Identify which cell holds the provided text, then report its [x, y] central coordinate. 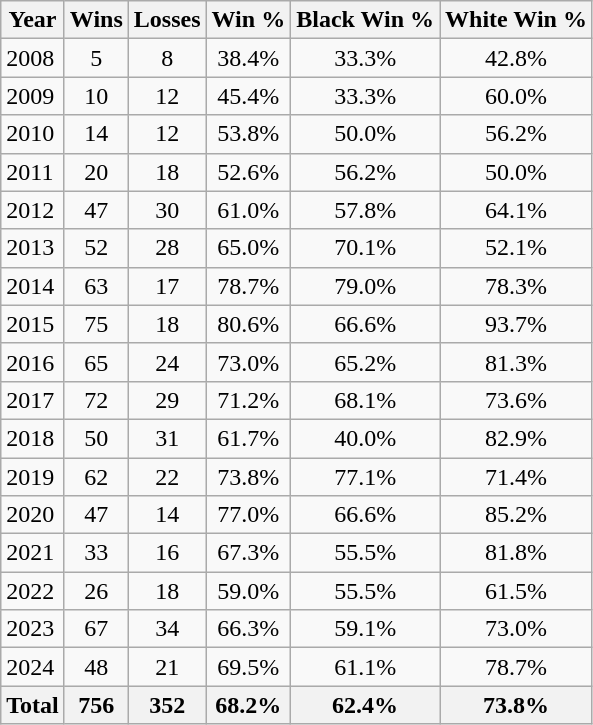
59.0% [248, 591]
62.4% [366, 705]
31 [167, 438]
80.6% [248, 324]
79.0% [366, 286]
67.3% [248, 553]
20 [96, 172]
81.8% [516, 553]
2023 [33, 629]
65 [96, 362]
Total [33, 705]
2016 [33, 362]
21 [167, 667]
59.1% [366, 629]
65.0% [248, 248]
Losses [167, 20]
57.8% [366, 210]
5 [96, 58]
22 [167, 477]
53.8% [248, 134]
Black Win % [366, 20]
61.1% [366, 667]
72 [96, 400]
85.2% [516, 515]
66.3% [248, 629]
81.3% [516, 362]
2020 [33, 515]
24 [167, 362]
2008 [33, 58]
2019 [33, 477]
69.5% [248, 667]
68.1% [366, 400]
2012 [33, 210]
70.1% [366, 248]
61.0% [248, 210]
40.0% [366, 438]
60.0% [516, 96]
17 [167, 286]
2018 [33, 438]
64.1% [516, 210]
52 [96, 248]
61.7% [248, 438]
42.8% [516, 58]
93.7% [516, 324]
63 [96, 286]
352 [167, 705]
52.1% [516, 248]
75 [96, 324]
2010 [33, 134]
10 [96, 96]
77.1% [366, 477]
34 [167, 629]
756 [96, 705]
2017 [33, 400]
2015 [33, 324]
48 [96, 667]
52.6% [248, 172]
2011 [33, 172]
38.4% [248, 58]
2013 [33, 248]
62 [96, 477]
Year [33, 20]
50 [96, 438]
Wins [96, 20]
2014 [33, 286]
77.0% [248, 515]
2021 [33, 553]
33 [96, 553]
30 [167, 210]
68.2% [248, 705]
2009 [33, 96]
26 [96, 591]
2024 [33, 667]
Win % [248, 20]
67 [96, 629]
29 [167, 400]
82.9% [516, 438]
8 [167, 58]
61.5% [516, 591]
28 [167, 248]
65.2% [366, 362]
71.2% [248, 400]
White Win % [516, 20]
16 [167, 553]
71.4% [516, 477]
45.4% [248, 96]
2022 [33, 591]
73.6% [516, 400]
78.3% [516, 286]
